Return (X, Y) of the center of cell containing provided text 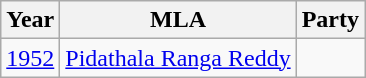
Party (330, 20)
1952 (30, 58)
Year (30, 20)
MLA (178, 20)
Pidathala Ranga Reddy (178, 58)
